Determine the (X, Y) coordinate at the center of the cell enclosing the given text.  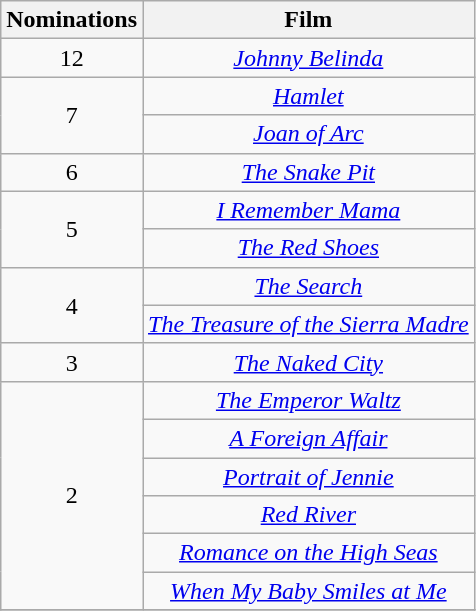
7 (72, 115)
Romance on the High Seas (308, 553)
3 (72, 362)
The Emperor Waltz (308, 400)
Film (308, 20)
Johnny Belinda (308, 58)
The Red Shoes (308, 248)
Nominations (72, 20)
5 (72, 229)
A Foreign Affair (308, 438)
When My Baby Smiles at Me (308, 591)
12 (72, 58)
2 (72, 495)
6 (72, 172)
I Remember Mama (308, 210)
Portrait of Jennie (308, 477)
The Snake Pit (308, 172)
Joan of Arc (308, 134)
The Treasure of the Sierra Madre (308, 324)
The Naked City (308, 362)
Red River (308, 515)
The Search (308, 286)
4 (72, 305)
Hamlet (308, 96)
